Pinpoint the cell where the given text exists, returning its (X, Y) midpoint coordinate. 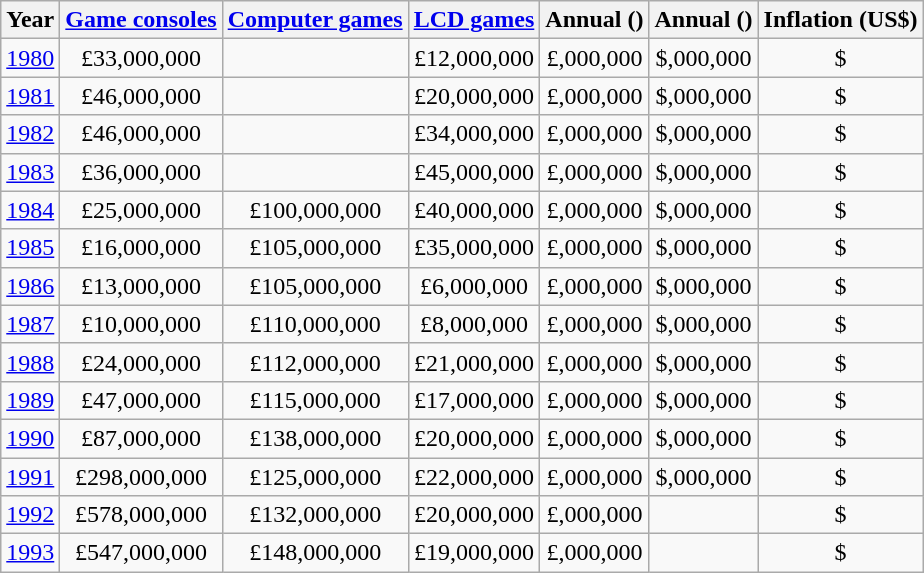
£40,000,000 (474, 210)
£36,000,000 (141, 172)
Game consoles (141, 20)
£17,000,000 (474, 400)
1987 (30, 324)
1990 (30, 438)
£13,000,000 (141, 286)
£19,000,000 (474, 553)
Year (30, 20)
£148,000,000 (315, 553)
1991 (30, 477)
1993 (30, 553)
£547,000,000 (141, 553)
LCD games (474, 20)
1981 (30, 96)
£21,000,000 (474, 362)
£115,000,000 (315, 400)
£24,000,000 (141, 362)
1988 (30, 362)
1989 (30, 400)
£22,000,000 (474, 477)
£12,000,000 (474, 58)
Inflation (US$) (840, 20)
1992 (30, 515)
£578,000,000 (141, 515)
£87,000,000 (141, 438)
£33,000,000 (141, 58)
1986 (30, 286)
Computer games (315, 20)
£35,000,000 (474, 248)
£34,000,000 (474, 134)
£25,000,000 (141, 210)
1984 (30, 210)
£16,000,000 (141, 248)
£6,000,000 (474, 286)
1980 (30, 58)
£298,000,000 (141, 477)
£8,000,000 (474, 324)
1982 (30, 134)
1983 (30, 172)
£132,000,000 (315, 515)
£110,000,000 (315, 324)
£138,000,000 (315, 438)
£45,000,000 (474, 172)
£47,000,000 (141, 400)
£10,000,000 (141, 324)
£112,000,000 (315, 362)
£125,000,000 (315, 477)
1985 (30, 248)
£100,000,000 (315, 210)
